Provide the [X, Y] coordinate of the cell's center where the given text is located.  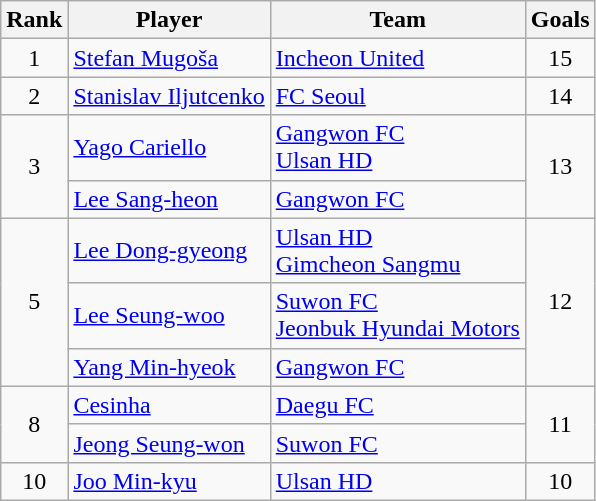
5 [34, 302]
Player [169, 20]
FC Seoul [398, 96]
8 [34, 424]
Suwon FCJeonbuk Hyundai Motors [398, 316]
Suwon FC [398, 443]
Lee Seung-woo [169, 316]
Yang Min-hyeok [169, 367]
Incheon United [398, 58]
Ulsan HDGimcheon Sangmu [398, 250]
15 [560, 58]
Yago Cariello [169, 148]
3 [34, 166]
2 [34, 96]
Rank [34, 20]
14 [560, 96]
Cesinha [169, 405]
1 [34, 58]
Team [398, 20]
13 [560, 166]
Lee Sang-heon [169, 199]
Daegu FC [398, 405]
Stefan Mugoša [169, 58]
Goals [560, 20]
12 [560, 302]
Ulsan HD [398, 481]
Gangwon FCUlsan HD [398, 148]
Joo Min-kyu [169, 481]
11 [560, 424]
Jeong Seung-won [169, 443]
Stanislav Iljutcenko [169, 96]
Lee Dong-gyeong [169, 250]
